Scan for the cell matching the given text and deliver its (X, Y) coordinate at center. 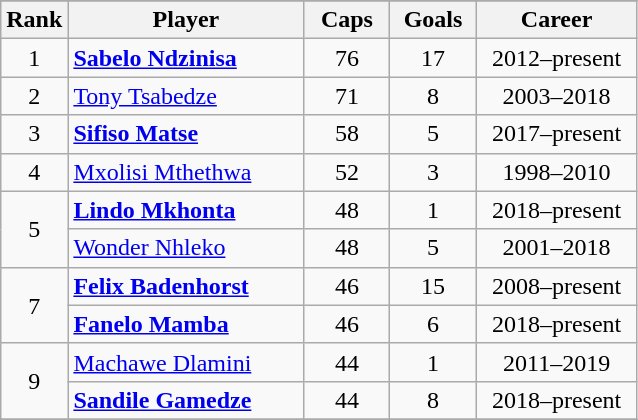
9 (34, 381)
Caps (347, 20)
2017–present (556, 134)
58 (347, 134)
2011–2019 (556, 362)
6 (433, 324)
Sandile Gamedze (186, 400)
Career (556, 20)
7 (34, 305)
15 (433, 286)
2012–present (556, 58)
52 (347, 172)
Player (186, 20)
76 (347, 58)
17 (433, 58)
2 (34, 96)
2001–2018 (556, 248)
Felix Badenhorst (186, 286)
Rank (34, 20)
71 (347, 96)
Wonder Nhleko (186, 248)
Goals (433, 20)
Machawe Dlamini (186, 362)
4 (34, 172)
2003–2018 (556, 96)
Sabelo Ndzinisa (186, 58)
Mxolisi Mthethwa (186, 172)
Fanelo Mamba (186, 324)
Lindo Mkhonta (186, 210)
Sifiso Matse (186, 134)
Tony Tsabedze (186, 96)
2008–present (556, 286)
1998–2010 (556, 172)
